Detect which cell encompasses the target text, then output its (X, Y) center coordinate. 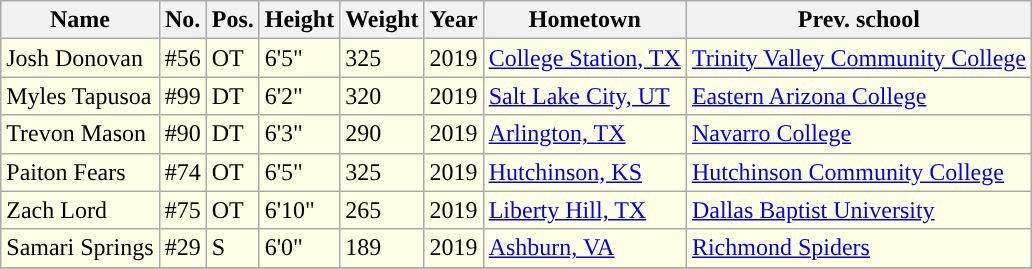
#90 (182, 134)
Eastern Arizona College (858, 96)
Prev. school (858, 20)
Hometown (584, 20)
College Station, TX (584, 58)
Liberty Hill, TX (584, 210)
6'10" (299, 210)
#75 (182, 210)
Navarro College (858, 134)
#99 (182, 96)
Hutchinson, KS (584, 172)
Josh Donovan (80, 58)
Richmond Spiders (858, 248)
265 (382, 210)
No. (182, 20)
6'3" (299, 134)
Paiton Fears (80, 172)
Zach Lord (80, 210)
Year (454, 20)
320 (382, 96)
Salt Lake City, UT (584, 96)
189 (382, 248)
Trinity Valley Community College (858, 58)
Myles Tapusoa (80, 96)
6'2" (299, 96)
Dallas Baptist University (858, 210)
Samari Springs (80, 248)
#56 (182, 58)
Name (80, 20)
Weight (382, 20)
290 (382, 134)
S (232, 248)
Arlington, TX (584, 134)
Ashburn, VA (584, 248)
Hutchinson Community College (858, 172)
Pos. (232, 20)
#74 (182, 172)
6'0" (299, 248)
Trevon Mason (80, 134)
#29 (182, 248)
Height (299, 20)
